Provide the [x, y] coordinate of the cell's center where the given text is located.  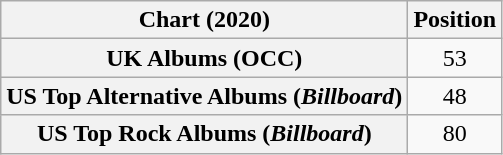
53 [455, 58]
Chart (2020) [204, 20]
80 [455, 134]
US Top Rock Albums (Billboard) [204, 134]
US Top Alternative Albums (Billboard) [204, 96]
48 [455, 96]
UK Albums (OCC) [204, 58]
Position [455, 20]
